Capture the cell that displays the provided text and extract its (x, y) central coordinate. 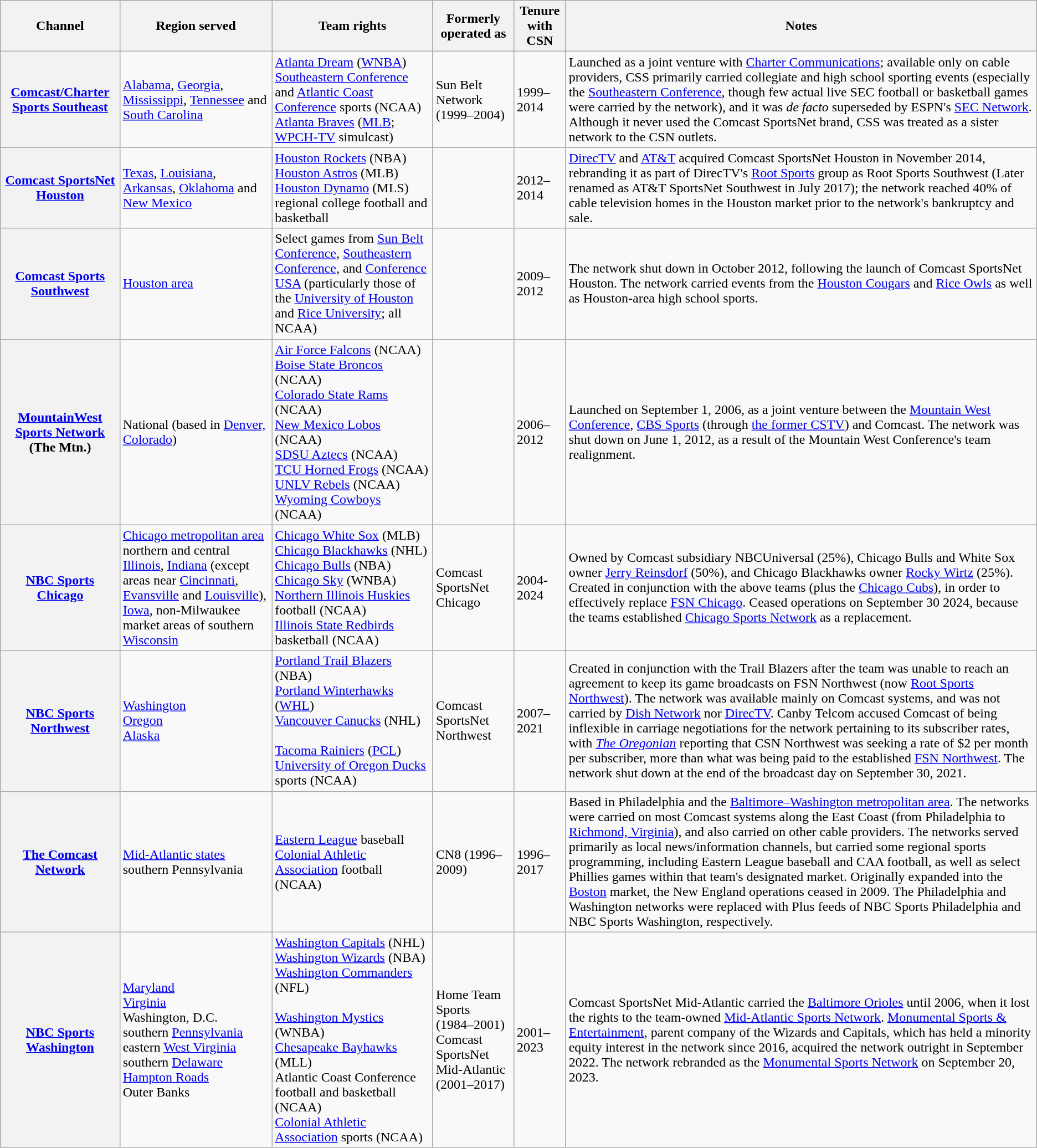
Formerly operated as (473, 26)
Comcast SportsNet Northwest (473, 721)
2006–2012 (540, 432)
National (based in Denver, Colorado) (196, 432)
Team rights (352, 26)
Portland Trail Blazers (NBA)Portland Winterhawks (WHL)Vancouver Canucks (NHL)Tacoma Rainiers (PCL)University of Oregon Ducks sports (NCAA) (352, 721)
NBC Sports Chicago (60, 587)
2004-2024 (540, 587)
1996–2017 (540, 862)
NBC Sports Washington (60, 1039)
The Comcast Network (60, 862)
2012–2014 (540, 188)
Sun Belt Network (1999–2004) (473, 100)
Houston Rockets (NBA)Houston Astros (MLB)Houston Dynamo (MLS)regional college football and basketball (352, 188)
MarylandVirginiaWashington, D.C.southern Pennsylvaniaeastern West Virginiasouthern DelawareHampton RoadsOuter Banks (196, 1039)
Channel (60, 26)
Comcast SportsNet Houston (60, 188)
Atlanta Dream (WNBA)Southeastern Conference and Atlantic Coast Conference sports (NCAA)Atlanta Braves (MLB; WPCH-TV simulcast) (352, 100)
WashingtonOregonAlaska (196, 721)
Eastern League baseballColonial Athletic Association football (NCAA) (352, 862)
Tenure with CSN (540, 26)
Comcast SportsNet Chicago (473, 587)
CN8 (1996–2009) (473, 862)
Comcast/Charter Sports Southeast (60, 100)
Comcast Sports Southwest (60, 284)
1999–2014 (540, 100)
NBC Sports Northwest (60, 721)
MountainWest Sports Network (The Mtn.) (60, 432)
Home Team Sports (1984–2001)Comcast SportsNet Mid-Atlantic (2001–2017) (473, 1039)
2007–2021 (540, 721)
Alabama, Georgia, Mississippi, Tennessee and South Carolina (196, 100)
Texas, Louisiana, Arkansas, Oklahoma and New Mexico (196, 188)
Houston area (196, 284)
2001–2023 (540, 1039)
Mid-Atlantic statessouthern Pennsylvania (196, 862)
Region served (196, 26)
Notes (801, 26)
2009–2012 (540, 284)
